Provide the [X, Y] coordinate of the cell's center where the given text is located.  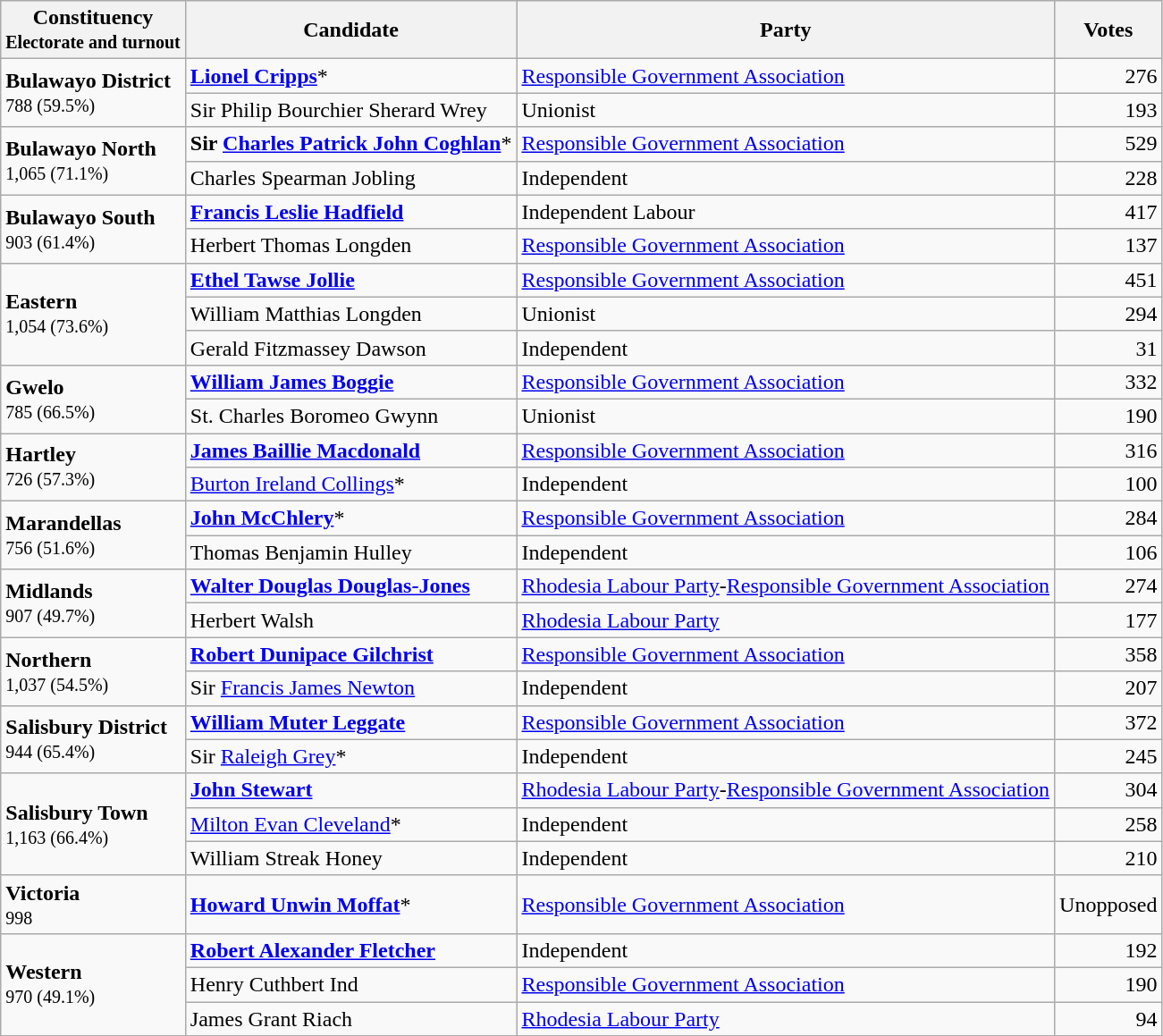
193 [1108, 110]
276 [1108, 76]
Burton Ireland Collings* [350, 484]
Bulawayo North1,065 (71.1%) [93, 161]
William Matthias Longden [350, 314]
Votes [1108, 30]
358 [1108, 654]
100 [1108, 484]
William Streak Honey [350, 858]
137 [1108, 246]
Victoria998 [93, 905]
Henry Cuthbert Ind [350, 984]
Independent Labour [786, 212]
Gwelo785 (66.5%) [93, 399]
207 [1108, 688]
316 [1108, 450]
John McChlery* [350, 518]
284 [1108, 518]
Herbert Walsh [350, 620]
Lionel Cripps* [350, 76]
Bulawayo South903 (61.4%) [93, 229]
529 [1108, 144]
417 [1108, 212]
ConstituencyElectorate and turnout [93, 30]
William James Boggie [350, 382]
James Grant Riach [350, 1018]
245 [1108, 756]
Salisbury District944 (65.4%) [93, 739]
Sir Philip Bourchier Sherard Wrey [350, 110]
106 [1108, 552]
31 [1108, 348]
Francis Leslie Hadfield [350, 212]
Walter Douglas Douglas-Jones [350, 586]
332 [1108, 382]
258 [1108, 824]
Robert Dunipace Gilchrist [350, 654]
James Baillie Macdonald [350, 450]
Gerald Fitzmassey Dawson [350, 348]
Sir Charles Patrick John Coghlan* [350, 144]
St. Charles Boromeo Gwynn [350, 416]
210 [1108, 858]
192 [1108, 950]
94 [1108, 1018]
Sir Francis James Newton [350, 688]
Party [786, 30]
Robert Alexander Fletcher [350, 950]
Thomas Benjamin Hulley [350, 552]
William Muter Leggate [350, 722]
Eastern1,054 (73.6%) [93, 314]
Hartley726 (57.3%) [93, 467]
304 [1108, 790]
Candidate [350, 30]
Howard Unwin Moffat* [350, 905]
Western970 (49.1%) [93, 984]
Marandellas756 (51.6%) [93, 535]
Ethel Tawse Jollie [350, 280]
294 [1108, 314]
Sir Raleigh Grey* [350, 756]
Midlands907 (49.7%) [93, 603]
274 [1108, 586]
Milton Evan Cleveland* [350, 824]
Bulawayo District788 (59.5%) [93, 93]
John Stewart [350, 790]
177 [1108, 620]
Herbert Thomas Longden [350, 246]
Unopposed [1108, 905]
228 [1108, 178]
451 [1108, 280]
Northern1,037 (54.5%) [93, 671]
Charles Spearman Jobling [350, 178]
372 [1108, 722]
Salisbury Town1,163 (66.4%) [93, 824]
